Detect which cell encompasses the target text, then output its (x, y) center coordinate. 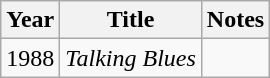
Talking Blues (131, 58)
1988 (30, 58)
Notes (235, 20)
Year (30, 20)
Title (131, 20)
